Capture the cell that displays the provided text and extract its (x, y) central coordinate. 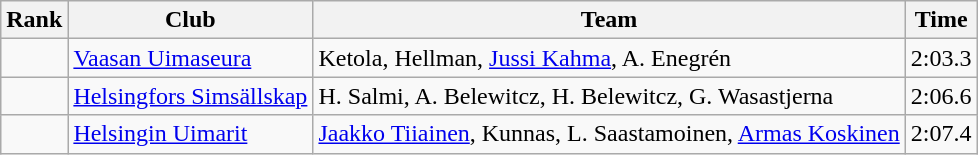
Jaakko Tiiainen, Kunnas, L. Saastamoinen, Armas Koskinen (609, 134)
Rank (34, 20)
Team (609, 20)
Helsingin Uimarit (190, 134)
2:07.4 (941, 134)
2:03.3 (941, 58)
Helsingfors Simsällskap (190, 96)
Vaasan Uimaseura (190, 58)
H. Salmi, A. Belewitcz, H. Belewitcz, G. Wasastjerna (609, 96)
2:06.6 (941, 96)
Ketola, Hellman, Jussi Kahma, A. Enegrén (609, 58)
Time (941, 20)
Club (190, 20)
